Find where the given text appears and provide that cell's center as [X, Y] coordinate. 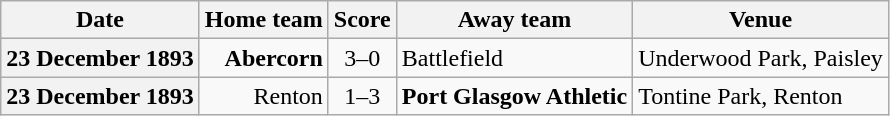
Date [100, 20]
Home team [264, 20]
Abercorn [264, 58]
1–3 [362, 96]
Port Glasgow Athletic [514, 96]
Venue [761, 20]
Away team [514, 20]
Score [362, 20]
Renton [264, 96]
Battlefield [514, 58]
3–0 [362, 58]
Tontine Park, Renton [761, 96]
Underwood Park, Paisley [761, 58]
